From the cell containing the given text, extract its center point as (x, y) coordinate. 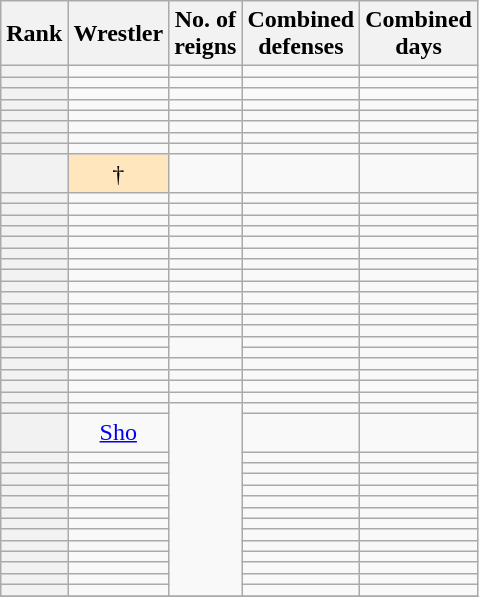
Combineddays (419, 34)
Wrestler (118, 34)
Combineddefenses (301, 34)
Rank (34, 34)
† (118, 173)
Sho (118, 433)
No. ofreigns (206, 34)
